Capture the cell that displays the provided text and extract its [X, Y] central coordinate. 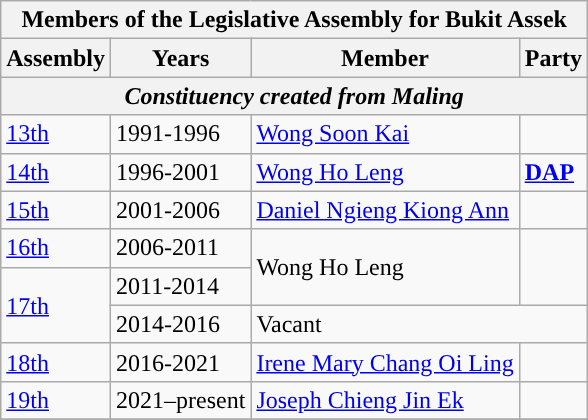
Vacant [420, 324]
Joseph Chieng Jin Ek [385, 400]
19th [56, 400]
16th [56, 248]
Member [385, 58]
Members of the Legislative Assembly for Bukit Assek [294, 20]
14th [56, 172]
Constituency created from Maling [294, 96]
13th [56, 134]
2011-2014 [180, 286]
Wong Soon Kai [385, 134]
2001-2006 [180, 210]
2016-2021 [180, 362]
Irene Mary Chang Oi Ling [385, 362]
2006-2011 [180, 248]
15th [56, 210]
1991-1996 [180, 134]
DAP [553, 172]
2021–present [180, 400]
17th [56, 305]
Daniel Ngieng Kiong Ann [385, 210]
Assembly [56, 58]
1996-2001 [180, 172]
Party [553, 58]
Years [180, 58]
2014-2016 [180, 324]
18th [56, 362]
